From the cell containing the given text, extract its center point as (X, Y) coordinate. 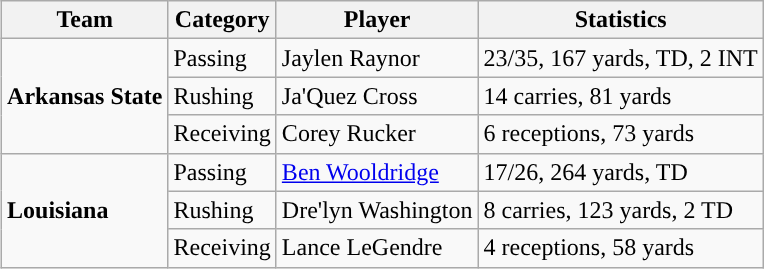
23/35, 167 yards, TD, 2 INT (620, 58)
4 receptions, 58 yards (620, 248)
Dre'lyn Washington (377, 210)
6 receptions, 73 yards (620, 134)
Louisiana (85, 210)
14 carries, 81 yards (620, 96)
Jaylen Raynor (377, 58)
Category (222, 20)
Corey Rucker (377, 134)
8 carries, 123 yards, 2 TD (620, 210)
17/26, 264 yards, TD (620, 172)
Player (377, 20)
Statistics (620, 20)
Ben Wooldridge (377, 172)
Lance LeGendre (377, 248)
Team (85, 20)
Ja'Quez Cross (377, 96)
Arkansas State (85, 96)
